Return the (x, y) coordinate for the center point of the cell that contains the specified text.  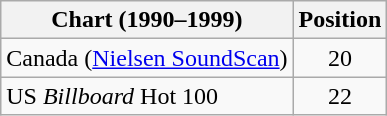
Chart (1990–1999) (147, 20)
22 (340, 96)
Position (340, 20)
US Billboard Hot 100 (147, 96)
20 (340, 58)
Canada (Nielsen SoundScan) (147, 58)
